Find where the given text appears and provide that cell's center as (x, y) coordinate. 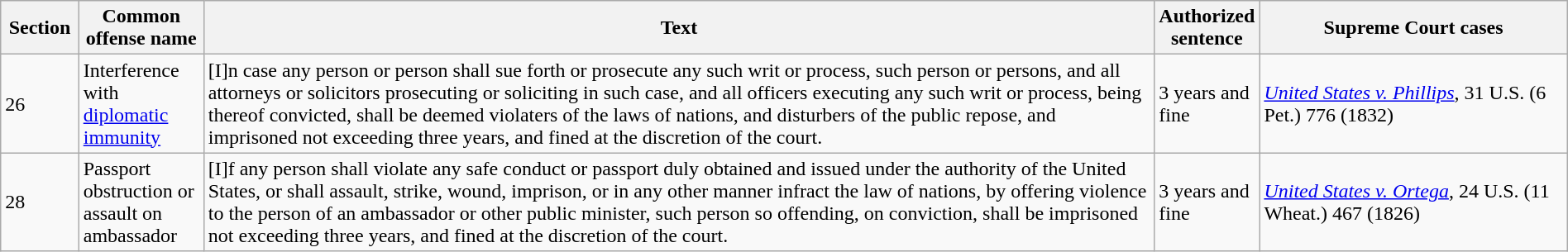
Interference with diplomatic immunity (141, 104)
Common offense name (141, 28)
26 (40, 104)
Authorized sentence (1207, 28)
Passport obstruction or assault on ambassador (141, 202)
28 (40, 202)
Text (679, 28)
United States v. Ortega, 24 U.S. (11 Wheat.) 467 (1826) (1413, 202)
United States v. Phillips, 31 U.S. (6 Pet.) 776 (1832) (1413, 104)
Section (40, 28)
Supreme Court cases (1413, 28)
